Extract the (X, Y) coordinate from the center of the cell holding the provided text.  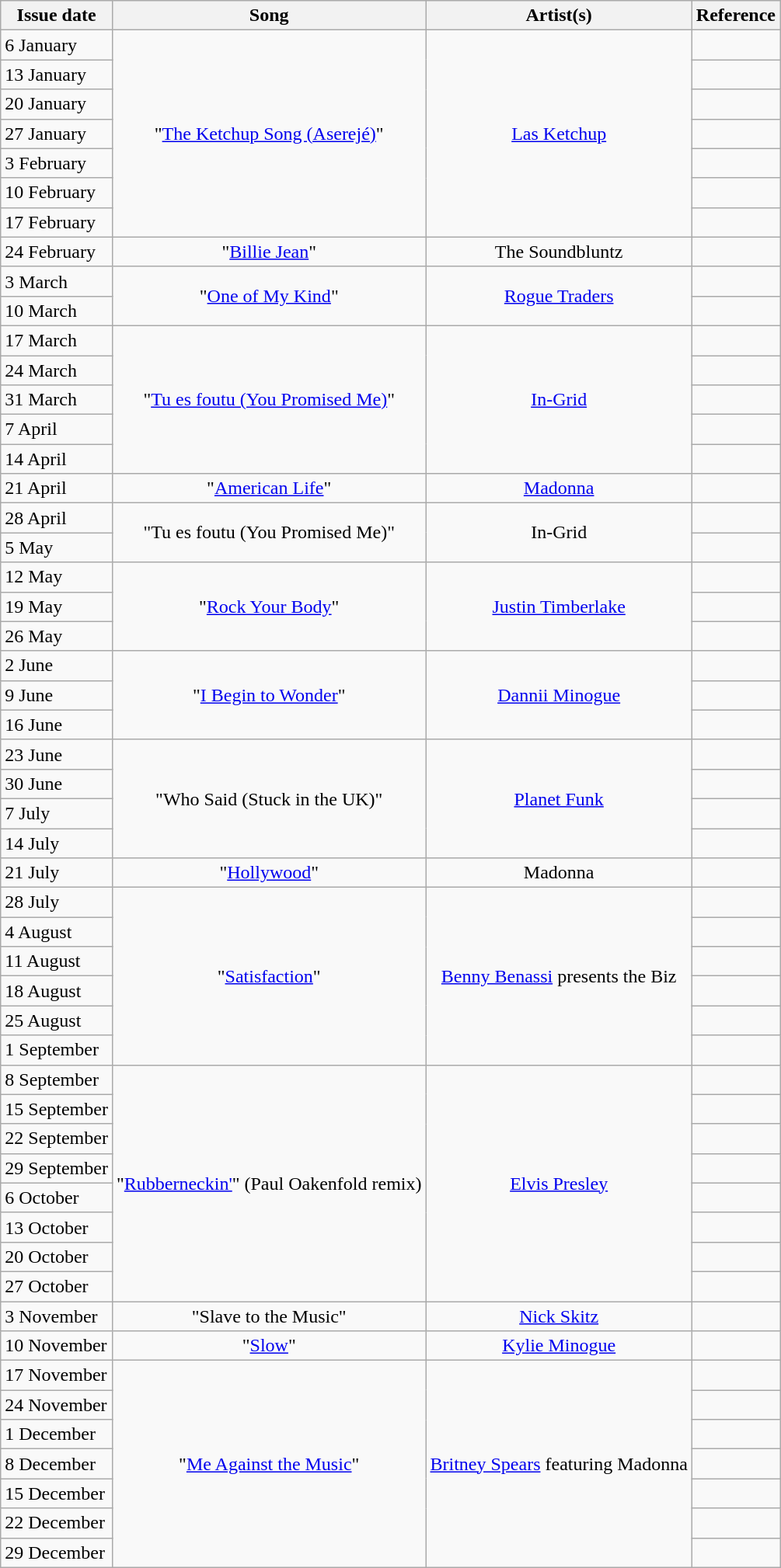
30 June (57, 784)
10 February (57, 193)
21 April (57, 488)
Las Ketchup (559, 134)
16 June (57, 725)
"One of My Kind" (269, 296)
3 March (57, 281)
4 August (57, 932)
25 August (57, 1020)
Planet Funk (559, 798)
The Soundbluntz (559, 252)
15 September (57, 1109)
27 October (57, 1286)
14 April (57, 459)
1 September (57, 1050)
29 September (57, 1168)
8 September (57, 1080)
22 December (57, 1523)
31 March (57, 400)
"Billie Jean" (269, 252)
Elvis Presley (559, 1183)
20 October (57, 1257)
8 December (57, 1464)
Britney Spears featuring Madonna (559, 1464)
27 January (57, 134)
18 August (57, 991)
"Rubberneckin'" (Paul Oakenfold remix) (269, 1183)
13 October (57, 1227)
"American Life" (269, 488)
15 December (57, 1493)
7 July (57, 813)
14 July (57, 843)
11 August (57, 961)
Kylie Minogue (559, 1346)
Artist(s) (559, 16)
24 February (57, 252)
1 December (57, 1434)
13 January (57, 75)
10 March (57, 311)
"Slow" (269, 1346)
29 December (57, 1552)
3 November (57, 1316)
28 July (57, 902)
26 May (57, 636)
12 May (57, 577)
17 March (57, 340)
"The Ketchup Song (Aserejé)" (269, 134)
24 March (57, 370)
"Me Against the Music" (269, 1464)
Issue date (57, 16)
7 April (57, 429)
23 June (57, 754)
6 October (57, 1198)
Justin Timberlake (559, 607)
"Slave to the Music" (269, 1316)
28 April (57, 518)
19 May (57, 607)
Benny Benassi presents the Biz (559, 976)
5 May (57, 548)
10 November (57, 1346)
"Satisfaction" (269, 976)
Dannii Minogue (559, 695)
"Rock Your Body" (269, 607)
24 November (57, 1405)
2 June (57, 666)
"Who Said (Stuck in the UK)" (269, 798)
17 November (57, 1375)
Song (269, 16)
Rogue Traders (559, 296)
20 January (57, 104)
22 September (57, 1139)
6 January (57, 45)
Nick Skitz (559, 1316)
"I Begin to Wonder" (269, 695)
Reference (735, 16)
17 February (57, 222)
9 June (57, 695)
"Hollywood" (269, 873)
21 July (57, 873)
3 February (57, 163)
